Return the [X, Y] coordinate for the center point of the cell that contains the specified text.  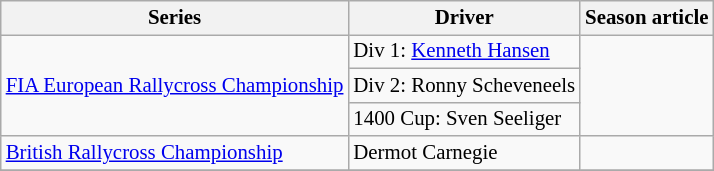
1400 Cup: Sven Seeliger [464, 119]
Dermot Carnegie [464, 153]
FIA European Rallycross Championship [175, 85]
Season article [646, 18]
British Rallycross Championship [175, 153]
Div 1: Kenneth Hansen [464, 51]
Series [175, 18]
Div 2: Ronny Scheveneels [464, 85]
Driver [464, 18]
